Capture the cell that displays the provided text and extract its [X, Y] central coordinate. 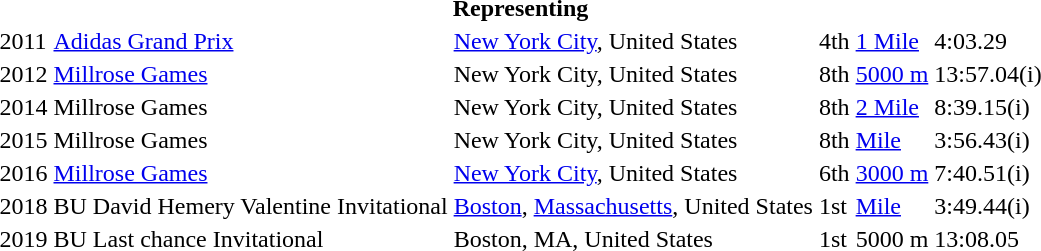
3000 m [892, 173]
Adidas Grand Prix [250, 41]
1 Mile [892, 41]
1st [834, 206]
6th [834, 173]
5000 m [892, 74]
4th [834, 41]
BU David Hemery Valentine Invitational [250, 206]
Boston, Massachusetts, United States [633, 206]
2 Mile [892, 107]
